Search for the cell housing the specified text and yield its (x, y) center coordinate. 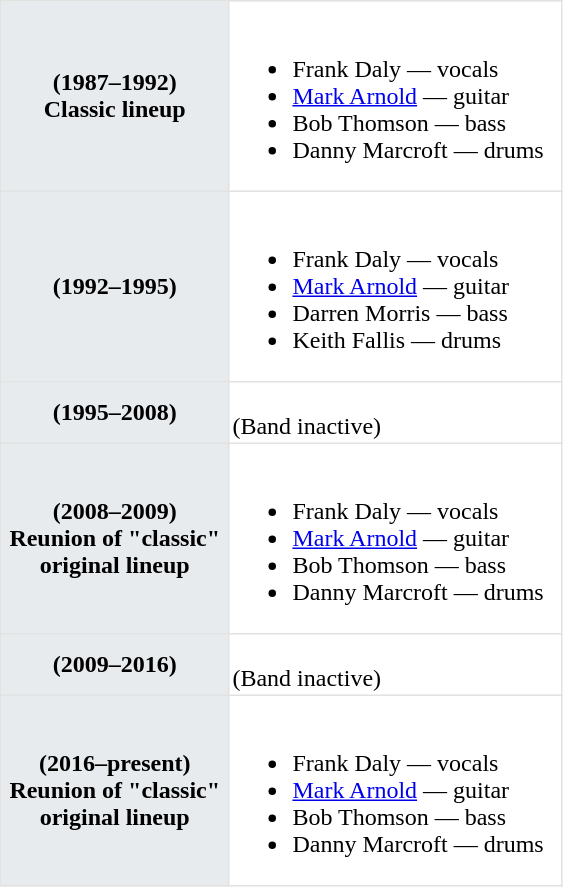
(1987–1992)Classic lineup (115, 96)
(2008–2009)Reunion of "classic"original lineup (115, 538)
(2016–present)Reunion of "classic"original lineup (115, 790)
(1995–2008) (115, 413)
(2009–2016) (115, 665)
Frank Daly — vocalsMark Arnold — guitarDarren Morris — bassKeith Fallis — drums (396, 286)
(1992–1995) (115, 286)
